Detect which cell encompasses the target text, then output its (X, Y) center coordinate. 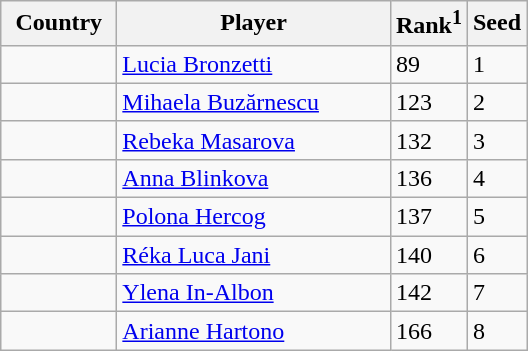
Seed (496, 24)
5 (496, 217)
Rank1 (428, 24)
123 (428, 102)
4 (496, 178)
7 (496, 293)
Country (59, 24)
2 (496, 102)
3 (496, 140)
Réka Luca Jani (254, 255)
89 (428, 64)
Polona Hercog (254, 217)
Mihaela Buzărnescu (254, 102)
8 (496, 331)
142 (428, 293)
Rebeka Masarova (254, 140)
137 (428, 217)
Lucia Bronzetti (254, 64)
Player (254, 24)
140 (428, 255)
136 (428, 178)
132 (428, 140)
6 (496, 255)
Arianne Hartono (254, 331)
166 (428, 331)
Ylena In-Albon (254, 293)
Anna Blinkova (254, 178)
1 (496, 64)
